Capture the cell that displays the provided text and extract its (x, y) central coordinate. 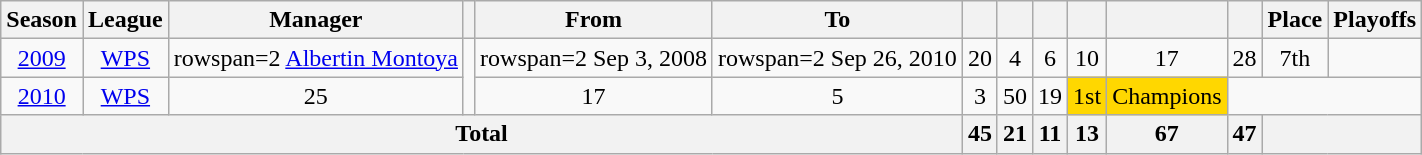
45 (980, 134)
rowspan=2 Albertin Montoya (316, 58)
Place (1295, 20)
20 (980, 58)
7th (1295, 58)
47 (1244, 134)
1st (1088, 96)
5 (837, 96)
Manager (316, 20)
rowspan=2 Sep 3, 2008 (594, 58)
13 (1088, 134)
To (837, 20)
League (125, 20)
2010 (42, 96)
28 (1244, 58)
Season (42, 20)
11 (1050, 134)
25 (316, 96)
21 (1014, 134)
From (594, 20)
Playoffs (1375, 20)
4 (1014, 58)
Total (482, 134)
67 (1167, 134)
Champions (1167, 96)
3 (980, 96)
10 (1088, 58)
50 (1014, 96)
2009 (42, 58)
rowspan=2 Sep 26, 2010 (837, 58)
19 (1050, 96)
6 (1050, 58)
